Scan for the cell matching the given text and deliver its [X, Y] coordinate at center. 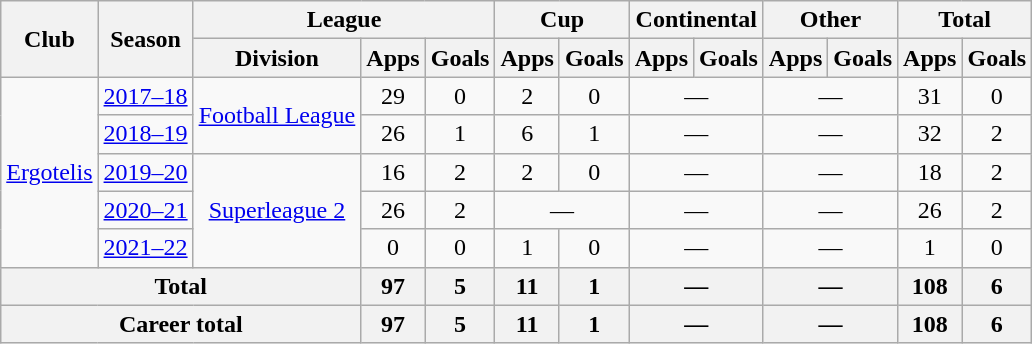
Football League [277, 115]
31 [930, 96]
29 [393, 96]
League [344, 20]
Continental [696, 20]
Other [830, 20]
2019–20 [146, 172]
Club [50, 39]
Cup [562, 20]
Ergotelis [50, 172]
2021–22 [146, 248]
2018–19 [146, 134]
18 [930, 172]
Superleague 2 [277, 210]
16 [393, 172]
Division [277, 58]
2020–21 [146, 210]
2017–18 [146, 96]
Season [146, 39]
32 [930, 134]
Career total [181, 324]
